Identify which cell holds the provided text, then report its (X, Y) central coordinate. 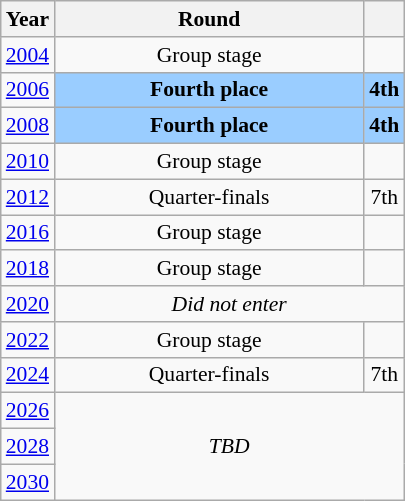
2024 (28, 375)
2016 (28, 233)
Round (209, 19)
2022 (28, 340)
2030 (28, 482)
2018 (28, 269)
2026 (28, 411)
2028 (28, 447)
TBD (229, 446)
2004 (28, 55)
2010 (28, 162)
2012 (28, 197)
Did not enter (229, 304)
2006 (28, 90)
2020 (28, 304)
Year (28, 19)
2008 (28, 126)
